Capture the cell that displays the provided text and extract its [x, y] central coordinate. 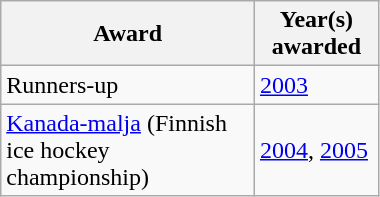
Year(s) awarded [316, 34]
Runners-up [128, 85]
2004, 2005 [316, 150]
Award [128, 34]
Kanada-malja (Finnish ice hockey championship) [128, 150]
2003 [316, 85]
